Find where the given text appears and provide that cell's center as [X, Y] coordinate. 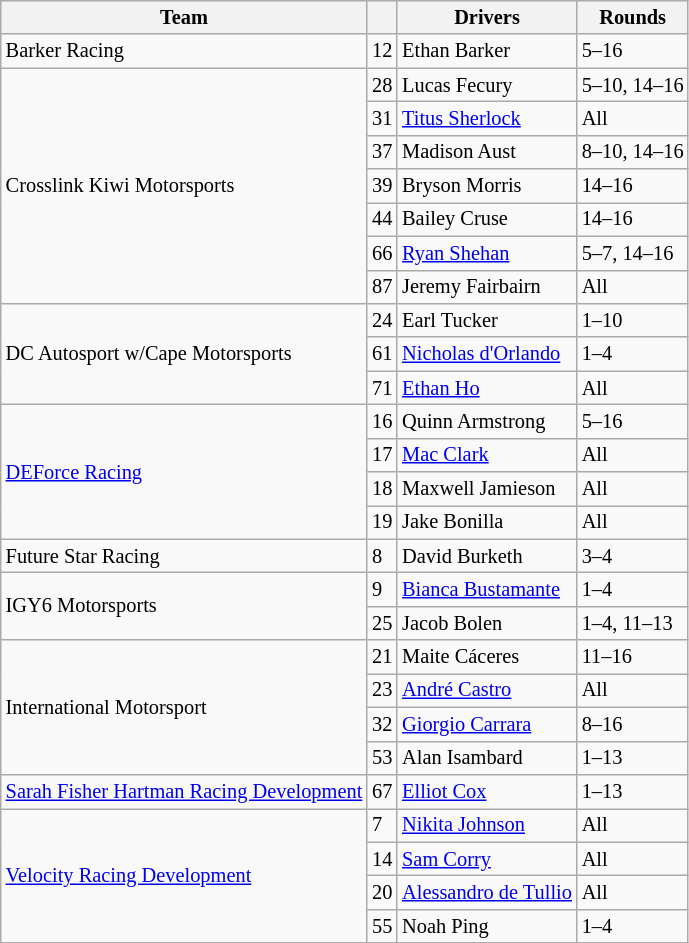
71 [382, 388]
Jacob Bolen [487, 623]
23 [382, 690]
Maite Cáceres [487, 657]
16 [382, 421]
International Motorsport [184, 708]
8–10, 14–16 [633, 152]
25 [382, 623]
20 [382, 892]
39 [382, 186]
17 [382, 455]
87 [382, 287]
Giorgio Carrara [487, 724]
31 [382, 118]
1–4, 11–13 [633, 623]
61 [382, 354]
3–4 [633, 556]
Nikita Johnson [487, 825]
67 [382, 791]
66 [382, 253]
Alan Isambard [487, 758]
8–16 [633, 724]
11–16 [633, 657]
21 [382, 657]
Jeremy Fairbairn [487, 287]
IGY6 Motorsports [184, 606]
32 [382, 724]
Team [184, 17]
53 [382, 758]
Bailey Cruse [487, 219]
Future Star Racing [184, 556]
Lucas Fecury [487, 85]
Mac Clark [487, 455]
Bryson Morris [487, 186]
Ethan Barker [487, 51]
37 [382, 152]
5–7, 14–16 [633, 253]
12 [382, 51]
Sam Corry [487, 859]
Crosslink Kiwi Motorsports [184, 186]
Madison Aust [487, 152]
7 [382, 825]
Quinn Armstrong [487, 421]
24 [382, 320]
1–10 [633, 320]
Bianca Bustamante [487, 589]
8 [382, 556]
Maxwell Jamieson [487, 489]
DEForce Racing [184, 472]
5–10, 14–16 [633, 85]
Velocity Racing Development [184, 876]
Nicholas d'Orlando [487, 354]
44 [382, 219]
Jake Bonilla [487, 522]
Drivers [487, 17]
André Castro [487, 690]
David Burketh [487, 556]
Sarah Fisher Hartman Racing Development [184, 791]
Noah Ping [487, 926]
Alessandro de Tullio [487, 892]
9 [382, 589]
DC Autosport w/Cape Motorsports [184, 354]
Barker Racing [184, 51]
28 [382, 85]
Rounds [633, 17]
Titus Sherlock [487, 118]
18 [382, 489]
Elliot Cox [487, 791]
Ryan Shehan [487, 253]
55 [382, 926]
14 [382, 859]
19 [382, 522]
Ethan Ho [487, 388]
Earl Tucker [487, 320]
